Detect which cell encompasses the target text, then output its [x, y] center coordinate. 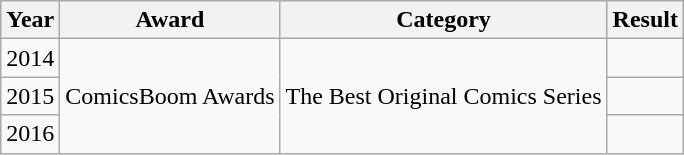
The Best Original Comics Series [444, 96]
2015 [30, 96]
Result [645, 20]
2016 [30, 134]
ComicsBoom Awards [170, 96]
Year [30, 20]
2014 [30, 58]
Award [170, 20]
Category [444, 20]
